Return [x, y] of the center of cell containing provided text 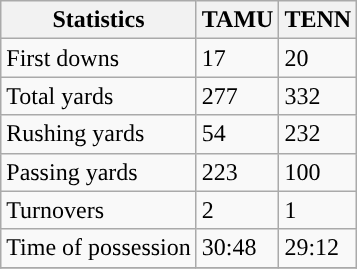
Turnovers [99, 210]
Statistics [99, 20]
20 [318, 58]
2 [238, 210]
29:12 [318, 248]
30:48 [238, 248]
232 [318, 134]
332 [318, 96]
223 [238, 172]
Time of possession [99, 248]
TAMU [238, 20]
277 [238, 96]
100 [318, 172]
Total yards [99, 96]
54 [238, 134]
Passing yards [99, 172]
TENN [318, 20]
17 [238, 58]
First downs [99, 58]
Rushing yards [99, 134]
1 [318, 210]
